Locate the cell with the specified text and output its [X, Y] center coordinate. 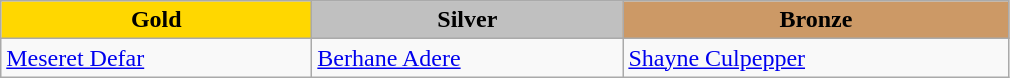
Berhane Adere [468, 58]
Meseret Defar [156, 58]
Shayne Culpepper [816, 58]
Silver [468, 20]
Gold [156, 20]
Bronze [816, 20]
